Return the [X, Y] coordinate for the center point of the cell that contains the specified text.  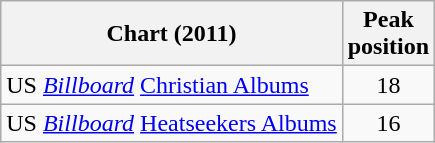
16 [388, 123]
US Billboard Heatseekers Albums [172, 123]
18 [388, 85]
US Billboard Christian Albums [172, 85]
Peakposition [388, 34]
Chart (2011) [172, 34]
